Identify which cell holds the provided text, then report its (x, y) central coordinate. 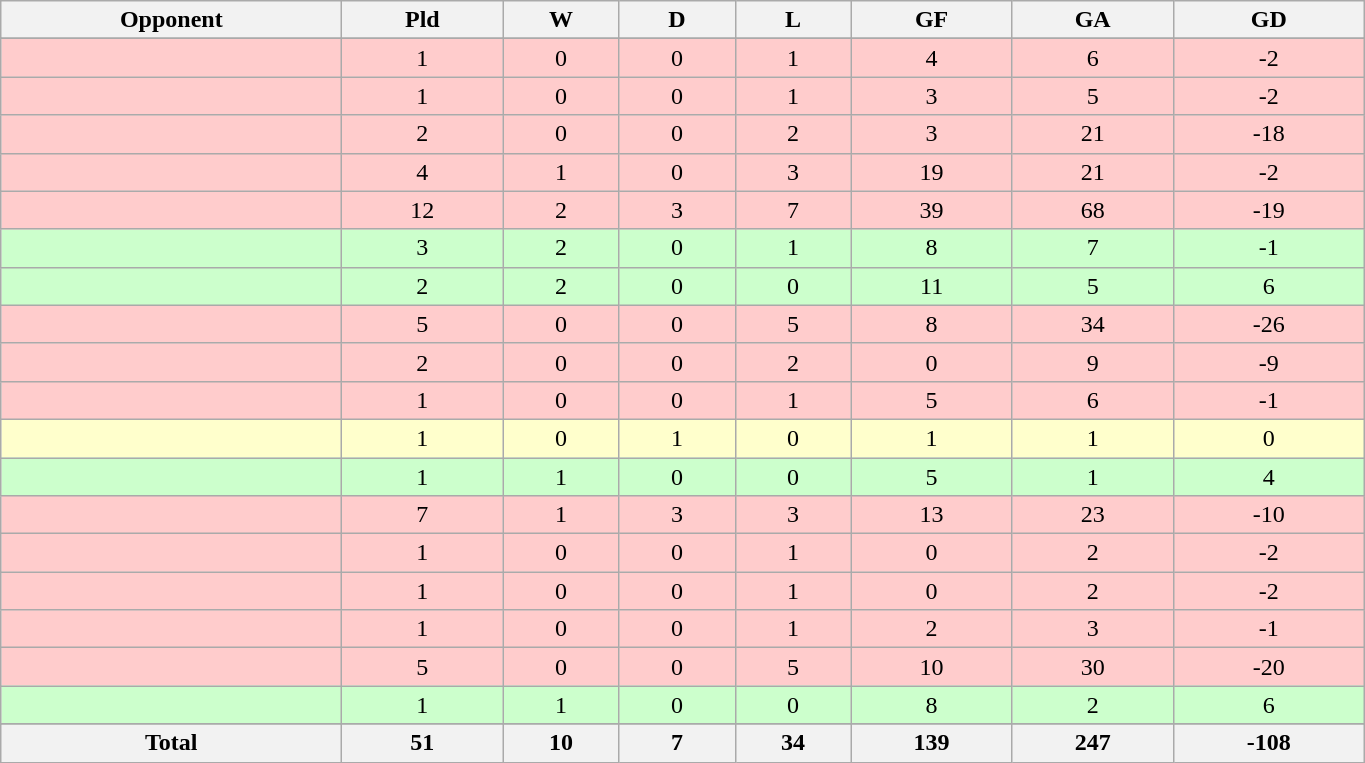
L (793, 20)
13 (932, 515)
-18 (1268, 134)
-9 (1268, 362)
139 (932, 743)
-20 (1268, 667)
Total (172, 743)
247 (1092, 743)
11 (932, 286)
12 (422, 210)
30 (1092, 667)
Pld (422, 20)
39 (932, 210)
19 (932, 172)
D (677, 20)
51 (422, 743)
Opponent (172, 20)
-108 (1268, 743)
W (561, 20)
9 (1092, 362)
-10 (1268, 515)
-26 (1268, 324)
68 (1092, 210)
GA (1092, 20)
GF (932, 20)
GD (1268, 20)
-19 (1268, 210)
23 (1092, 515)
